Scan for the cell matching the given text and deliver its [x, y] coordinate at center. 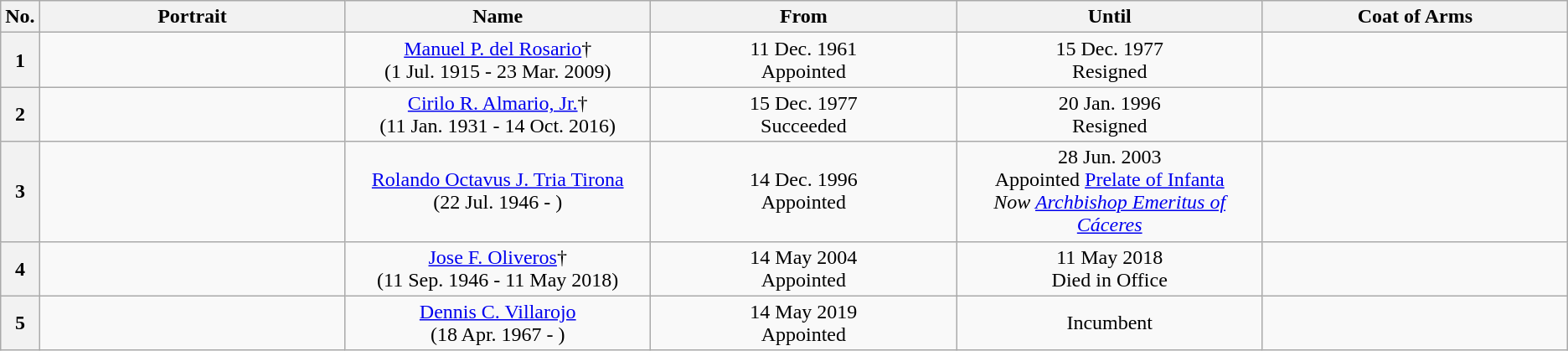
14 May 2019 Appointed [804, 323]
4 [20, 268]
From [804, 17]
Incumbent [1110, 323]
28 Jun. 2003 Appointed Prelate of Infanta Now Archbishop Emeritus of Cáceres [1110, 191]
15 Dec. 1977 Succeeded [804, 114]
15 Dec. 1977 Resigned [1110, 60]
Manuel P. del Rosario† (1 Jul. 1915 - 23 Mar. 2009) [498, 60]
No. [20, 17]
Coat of Arms [1415, 17]
2 [20, 114]
14 Dec. 1996 Appointed [804, 191]
3 [20, 191]
11 May 2018 Died in Office [1110, 268]
Portrait [193, 17]
Dennis C. Villarojo (18 Apr. 1967 - ) [498, 323]
20 Jan. 1996 Resigned [1110, 114]
14 May 2004 Appointed [804, 268]
Cirilo R. Almario, Jr.† (11 Jan. 1931 - 14 Oct. 2016) [498, 114]
1 [20, 60]
Name [498, 17]
11 Dec. 1961 Appointed [804, 60]
5 [20, 323]
Until [1110, 17]
Jose F. Oliveros† (11 Sep. 1946 - 11 May 2018) [498, 268]
Rolando Octavus J. Tria Tirona (22 Jul. 1946 - ) [498, 191]
